Locate the cell with the specified text and output its (X, Y) center coordinate. 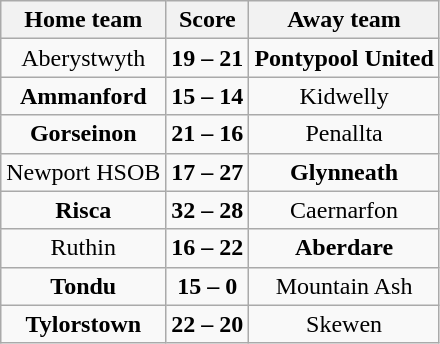
Newport HSOB (84, 172)
19 – 21 (208, 58)
Penallta (344, 134)
Mountain Ash (344, 286)
15 – 14 (208, 96)
Skewen (344, 324)
17 – 27 (208, 172)
Aberdare (344, 248)
Gorseinon (84, 134)
Glynneath (344, 172)
32 – 28 (208, 210)
Kidwelly (344, 96)
Tondu (84, 286)
Risca (84, 210)
Ruthin (84, 248)
21 – 16 (208, 134)
Away team (344, 20)
Caernarfon (344, 210)
15 – 0 (208, 286)
Home team (84, 20)
Tylorstown (84, 324)
16 – 22 (208, 248)
Ammanford (84, 96)
Pontypool United (344, 58)
Aberystwyth (84, 58)
22 – 20 (208, 324)
Score (208, 20)
